Locate the cell with the specified text and output its [x, y] center coordinate. 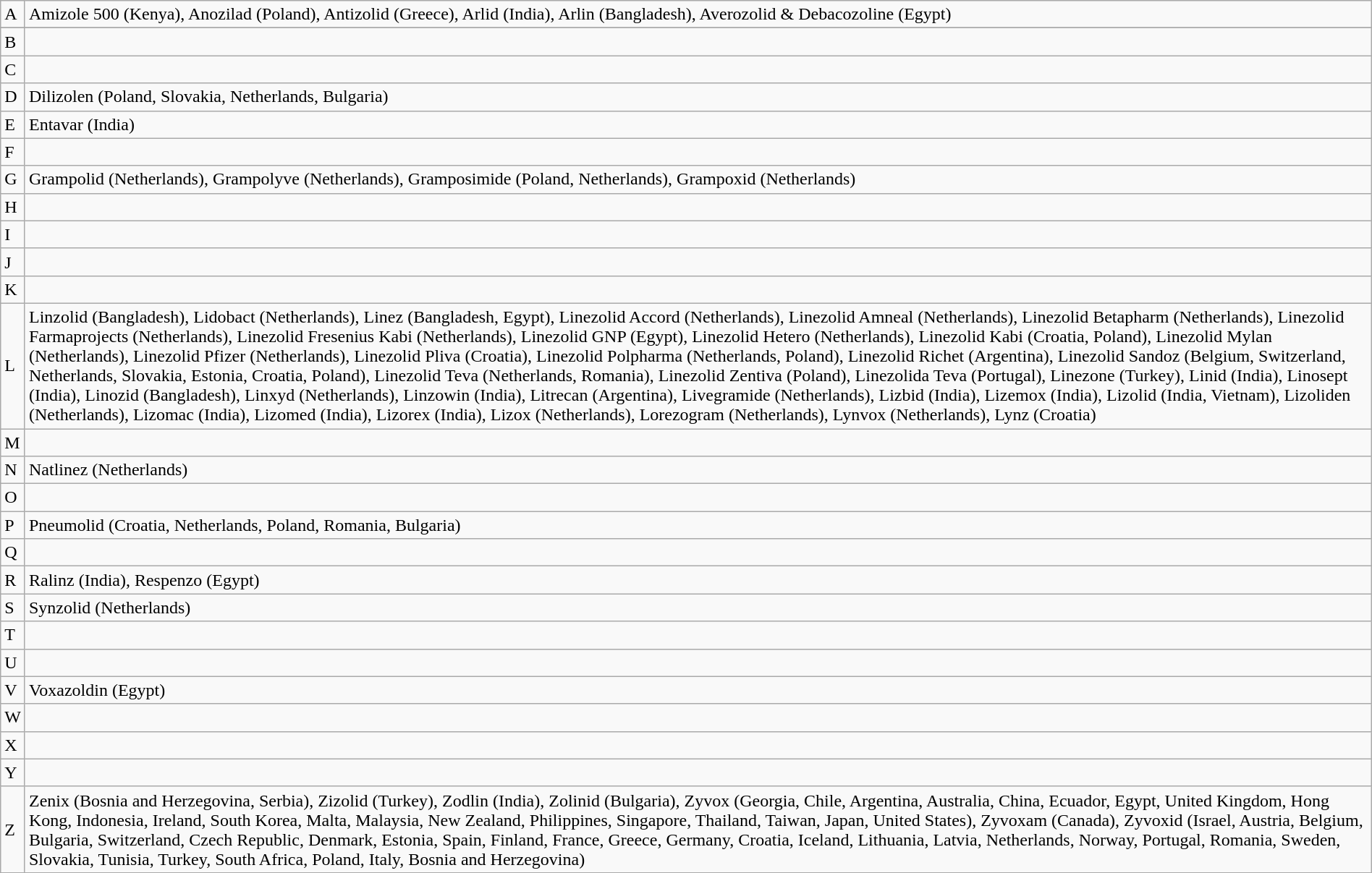
B [13, 42]
P [13, 525]
K [13, 289]
R [13, 580]
M [13, 442]
Amizole 500 (Kenya), Anozilad (Poland), Antizolid (Greece), Arlid (India), Arlin (Bangladesh), Averozolid & Debacozoline (Egypt) [698, 14]
U [13, 663]
S [13, 608]
Ralinz (India), Respenzo (Egypt) [698, 580]
V [13, 690]
X [13, 745]
Y [13, 772]
T [13, 635]
A [13, 14]
Dilizolen (Poland, Slovakia, Netherlands, Bulgaria) [698, 97]
Entavar (India) [698, 124]
Grampolid (Netherlands), Grampolyve (Netherlands), Gramposimide (Poland, Netherlands), Grampoxid (Netherlands) [698, 179]
F [13, 152]
Synzolid (Netherlands) [698, 608]
I [13, 234]
Voxazoldin (Egypt) [698, 690]
D [13, 97]
G [13, 179]
C [13, 69]
Z [13, 829]
Q [13, 553]
H [13, 207]
J [13, 262]
Natlinez (Netherlands) [698, 470]
Pneumolid (Croatia, Netherlands, Poland, Romania, Bulgaria) [698, 525]
E [13, 124]
O [13, 498]
L [13, 366]
N [13, 470]
W [13, 717]
